Detect which cell encompasses the target text, then output its (x, y) center coordinate. 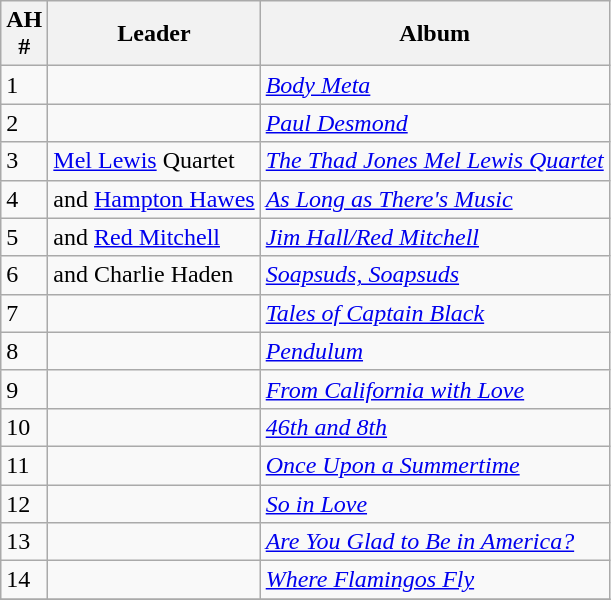
13 (24, 542)
Tales of Captain Black (434, 313)
and Hampton Hawes (154, 199)
2 (24, 123)
As Long as There's Music (434, 199)
The Thad Jones Mel Lewis Quartet (434, 161)
Are You Glad to Be in America? (434, 542)
12 (24, 503)
9 (24, 389)
So in Love (434, 503)
1 (24, 85)
6 (24, 275)
Where Flamingos Fly (434, 580)
Mel Lewis Quartet (154, 161)
8 (24, 351)
and Red Mitchell (154, 237)
AH # (24, 34)
3 (24, 161)
Paul Desmond (434, 123)
10 (24, 427)
Once Upon a Summertime (434, 465)
46th and 8th (434, 427)
14 (24, 580)
Body Meta (434, 85)
7 (24, 313)
4 (24, 199)
and Charlie Haden (154, 275)
Album (434, 34)
Leader (154, 34)
Pendulum (434, 351)
From California with Love (434, 389)
Jim Hall/Red Mitchell (434, 237)
Soapsuds, Soapsuds (434, 275)
5 (24, 237)
11 (24, 465)
